Return (X, Y) of the center of cell containing provided text 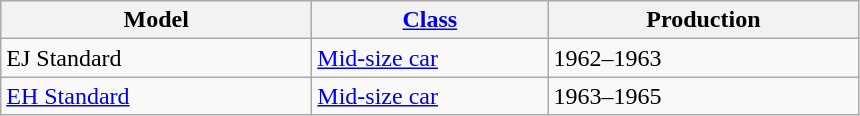
1962–1963 (704, 58)
Model (156, 20)
EJ Standard (156, 58)
EH Standard (156, 96)
Class (430, 20)
1963–1965 (704, 96)
Production (704, 20)
